From the cell containing the given text, extract its center point as [x, y] coordinate. 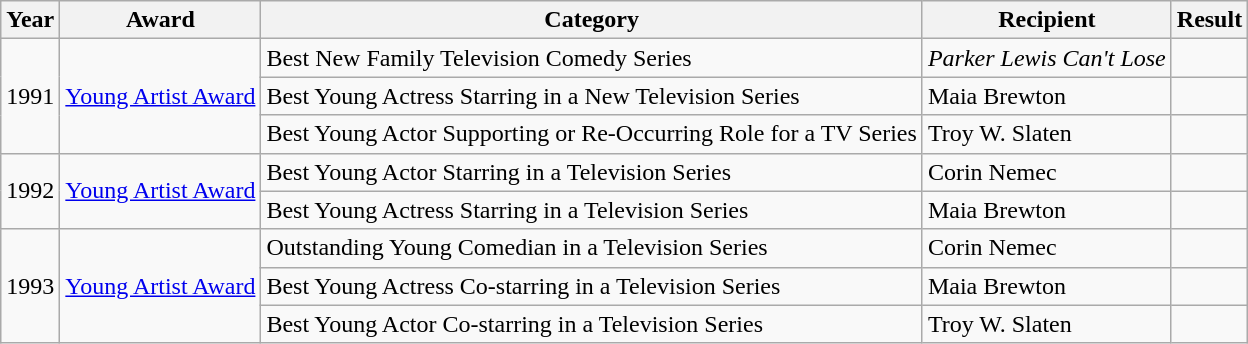
Best Young Actor Supporting or Re-Occurring Role for a TV Series [592, 134]
Best Young Actress Starring in a Television Series [592, 210]
Parker Lewis Can't Lose [1046, 58]
Outstanding Young Comedian in a Television Series [592, 248]
Best New Family Television Comedy Series [592, 58]
Year [30, 20]
Best Young Actress Co-starring in a Television Series [592, 286]
Category [592, 20]
1992 [30, 191]
Best Young Actor Starring in a Television Series [592, 172]
Result [1209, 20]
Recipient [1046, 20]
1991 [30, 96]
1993 [30, 286]
Award [160, 20]
Best Young Actress Starring in a New Television Series [592, 96]
Best Young Actor Co-starring in a Television Series [592, 324]
